Extract the [x, y] coordinate from the center of the cell holding the provided text.  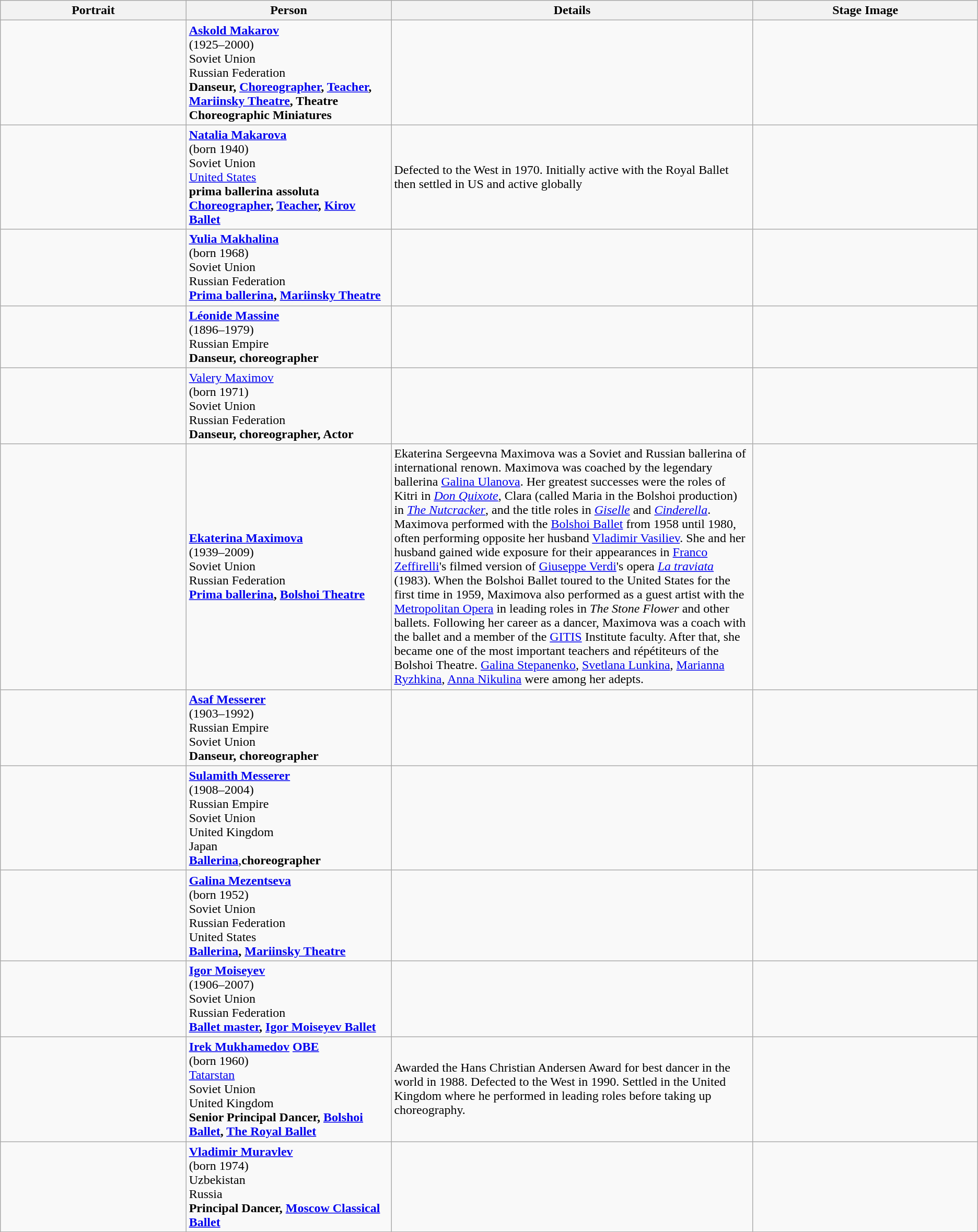
Galina Mezentseva(born 1952)Soviet UnionRussian FederationUnited StatesBallerina, Mariinsky Theatre [288, 915]
Vladimir Muravlev (born 1974)UzbekistanRussiaPrincipal Dancer, Moscow Classical Ballet [288, 1187]
Igor Moiseyev(1906–2007)Soviet UnionRussian FederationBallet master, Igor Moiseyev Ballet [288, 999]
Ekaterina Maximova(1939–2009)Soviet UnionRussian FederationPrima ballerina, Bolshoi Theatre [288, 567]
Valery Maximov(born 1971)Soviet UnionRussian FederationDanseur, choreographer, Actor [288, 406]
Person [288, 10]
Irek Mukhamedov OBE(born 1960)TatarstanSoviet UnionUnited KingdomSenior Principal Dancer, Bolshoi Ballet, The Royal Ballet [288, 1089]
Sulamith Messerer (1908–2004)Russian EmpireSoviet UnionUnited KingdomJapan Ballerina,choreographer [288, 818]
Askold Makarov(1925–2000)Soviet UnionRussian FederationDanseur, Choreographer, Teacher, Mariinsky Theatre, Theatre Choreographic Miniatures [288, 73]
Léonide Massine (1896–1979)Russian EmpireDanseur, choreographer [288, 336]
Stage Image [865, 10]
Defected to the West in 1970. Initially active with the Royal Ballet then settled in US and active globally [572, 177]
Asaf Messerer (1903–1992)Russian EmpireSoviet UnionDanseur, choreographer [288, 728]
Details [572, 10]
Natalia Makarova(born 1940)Soviet UnionUnited Statesprima ballerina assolutaChoreographer, Teacher, Kirov Ballet [288, 177]
Yulia Makhalina(born 1968)Soviet UnionRussian FederationPrima ballerina, Mariinsky Theatre [288, 267]
Portrait [93, 10]
